Locate the cell with the specified text and output its [x, y] center coordinate. 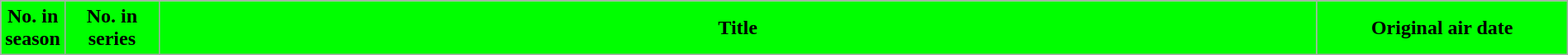
No. inseason [33, 28]
Title [738, 28]
Original air date [1442, 28]
No. inseries [112, 28]
